Scan for the cell matching the given text and deliver its [x, y] coordinate at center. 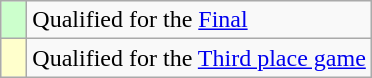
Qualified for the Third place game [200, 58]
Qualified for the Final [200, 20]
